For the text-containing cell, return its midpoint in [X, Y] coordinate format. 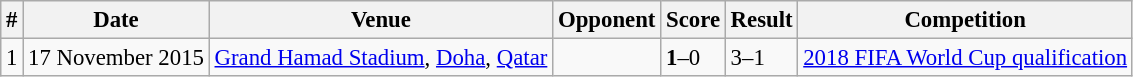
1 [12, 58]
1–0 [694, 58]
Score [694, 20]
2018 FIFA World Cup qualification [965, 58]
# [12, 20]
Opponent [607, 20]
Result [762, 20]
17 November 2015 [116, 58]
Date [116, 20]
Venue [380, 20]
3–1 [762, 58]
Competition [965, 20]
Grand Hamad Stadium, Doha, Qatar [380, 58]
